Return the [x, y] coordinate for the center point of the cell that contains the specified text.  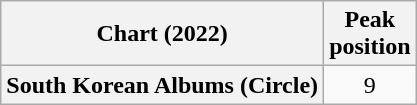
9 [370, 85]
South Korean Albums (Circle) [162, 85]
Peakposition [370, 34]
Chart (2022) [162, 34]
